Provide the (x, y) coordinate of the cell's center where the given text is located.  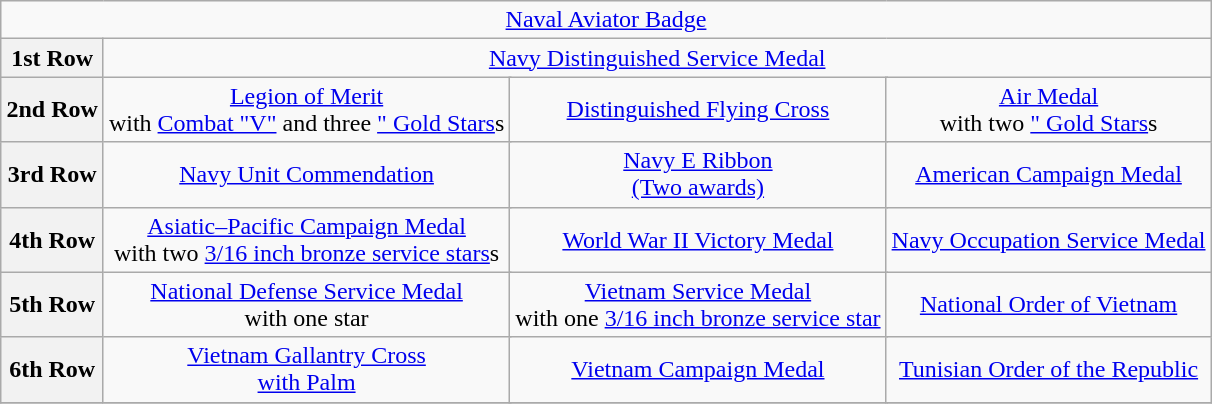
Legion of Merit with Combat "V" and three " Gold Starss (306, 110)
Navy Unit Commendation (306, 174)
1st Row (52, 58)
World War II Victory Medal (698, 240)
Asiatic–Pacific Campaign Medal with two 3/16 inch bronze service starss (306, 240)
Naval Aviator Badge (606, 20)
2nd Row (52, 110)
4th Row (52, 240)
Navy Occupation Service Medal (1048, 240)
American Campaign Medal (1048, 174)
Vietnam Service Medal with one 3/16 inch bronze service star (698, 304)
5th Row (52, 304)
Navy E Ribbon (Two awards) (698, 174)
National Order of Vietnam (1048, 304)
Tunisian Order of the Republic (1048, 370)
National Defense Service Medal with one star (306, 304)
Distinguished Flying Cross (698, 110)
Vietnam Gallantry Cross with Palm (306, 370)
6th Row (52, 370)
Air Medal with two " Gold Starss (1048, 110)
3rd Row (52, 174)
Vietnam Campaign Medal (698, 370)
Navy Distinguished Service Medal (657, 58)
